Locate the cell with the specified text and output its (X, Y) center coordinate. 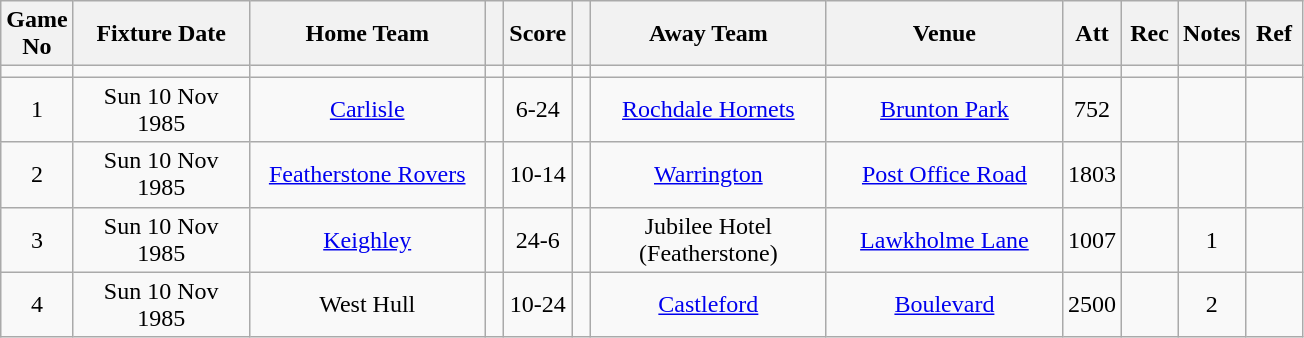
Carlisle (367, 110)
24-6 (538, 240)
Brunton Park (944, 110)
752 (1092, 110)
1007 (1092, 240)
10-24 (538, 304)
Warrington (708, 174)
Notes (1212, 34)
Rochdale Hornets (708, 110)
10-14 (538, 174)
Game No (37, 34)
Castleford (708, 304)
Post Office Road (944, 174)
Ref (1274, 34)
6-24 (538, 110)
Score (538, 34)
Boulevard (944, 304)
Home Team (367, 34)
Featherstone Rovers (367, 174)
2500 (1092, 304)
Away Team (708, 34)
1803 (1092, 174)
Rec (1150, 34)
Keighley (367, 240)
Lawkholme Lane (944, 240)
4 (37, 304)
Att (1092, 34)
Jubilee Hotel (Featherstone) (708, 240)
Fixture Date (161, 34)
West Hull (367, 304)
3 (37, 240)
Venue (944, 34)
